Scan for the cell matching the given text and deliver its (X, Y) coordinate at center. 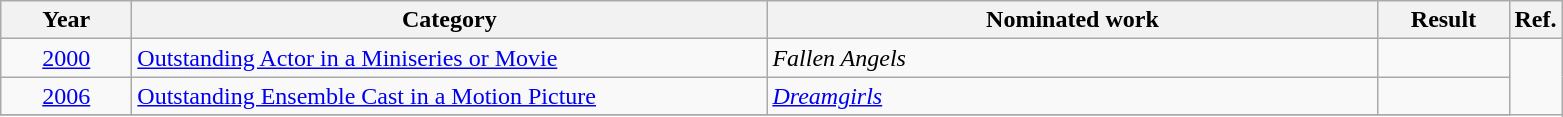
Ref. (1536, 20)
2006 (66, 96)
2000 (66, 58)
Fallen Angels (1072, 58)
Nominated work (1072, 20)
Result (1444, 20)
Outstanding Actor in a Miniseries or Movie (450, 58)
Category (450, 20)
Outstanding Ensemble Cast in a Motion Picture (450, 96)
Year (66, 20)
Dreamgirls (1072, 96)
